Capture the cell that displays the provided text and extract its (x, y) central coordinate. 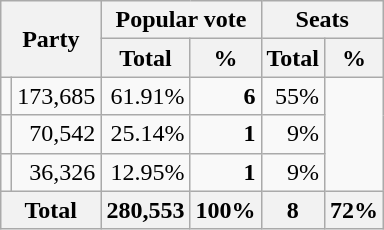
72% (354, 210)
70,542 (56, 134)
100% (226, 210)
173,685 (56, 96)
8 (293, 210)
12.95% (146, 172)
280,553 (146, 210)
55% (293, 96)
Popular vote (181, 20)
Party (51, 39)
6 (226, 96)
36,326 (56, 172)
25.14% (146, 134)
Seats (322, 20)
61.91% (146, 96)
